Capture the cell that displays the provided text and extract its (x, y) central coordinate. 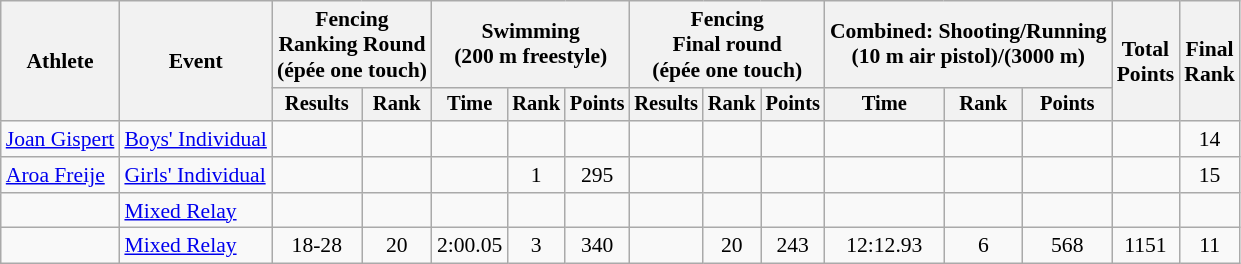
Event (196, 61)
12:12.93 (884, 246)
FencingRanking Round(épée one touch) (352, 44)
Swimming(200 m freestyle) (530, 44)
243 (793, 246)
340 (597, 246)
295 (597, 175)
14 (1210, 139)
FencingFinal round(épée one touch) (727, 44)
568 (1068, 246)
Athlete (60, 61)
18-28 (317, 246)
1151 (1146, 246)
11 (1210, 246)
3 (536, 246)
Girls' Individual (196, 175)
2:00.05 (470, 246)
TotalPoints (1146, 61)
Aroa Freije (60, 175)
Combined: Shooting/Running(10 m air pistol)/(3000 m) (968, 44)
6 (984, 246)
15 (1210, 175)
Joan Gispert (60, 139)
1 (536, 175)
Boys' Individual (196, 139)
FinalRank (1210, 61)
